Find where the given text appears and provide that cell's center as (X, Y) coordinate. 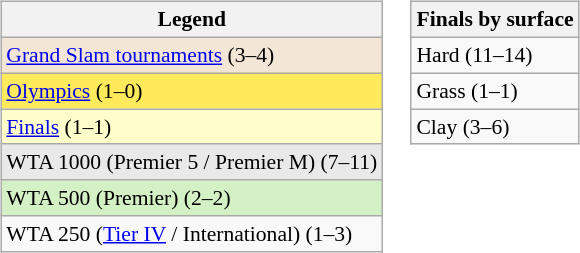
Finals by surface (494, 20)
Olympics (1–0) (192, 91)
Finals (1–1) (192, 127)
Grand Slam tournaments (3–4) (192, 55)
WTA 1000 (Premier 5 / Premier M) (7–11) (192, 162)
WTA 500 (Premier) (2–2) (192, 198)
Legend (192, 20)
WTA 250 (Tier IV / International) (1–3) (192, 234)
Clay (3–6) (494, 127)
Grass (1–1) (494, 91)
Hard (11–14) (494, 55)
